Provide the (x, y) coordinate of the cell's center where the given text is located.  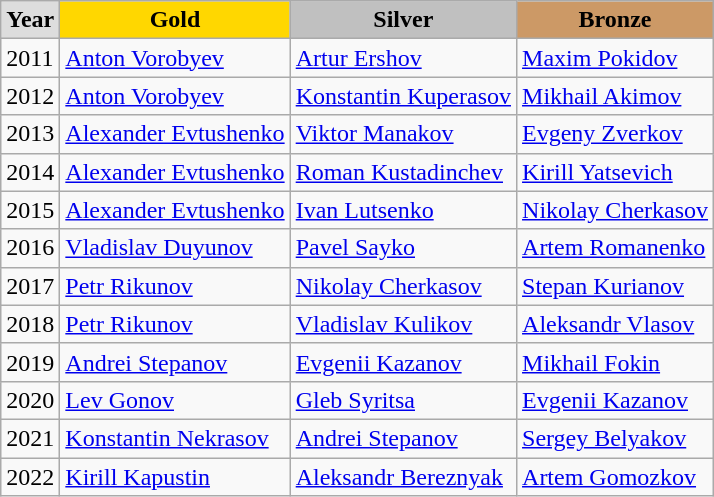
Aleksandr Bereznyak (403, 477)
Gold (175, 20)
Evgeny Zverkov (616, 134)
2013 (30, 134)
Konstantin Kuperasov (403, 96)
2022 (30, 477)
2019 (30, 362)
Pavel Sayko (403, 248)
Kirill Kapustin (175, 477)
Gleb Syritsa (403, 400)
Silver (403, 20)
2018 (30, 324)
Year (30, 20)
Kirill Yatsevich (616, 172)
2016 (30, 248)
2015 (30, 210)
Ivan Lutsenko (403, 210)
2021 (30, 438)
Mikhail Fokin (616, 362)
Roman Kustadinchev (403, 172)
2012 (30, 96)
Artur Ershov (403, 58)
Stepan Kurianov (616, 286)
Bronze (616, 20)
Konstantin Nekrasov (175, 438)
Artem Romanenko (616, 248)
Sergey Belyakov (616, 438)
Aleksandr Vlasov (616, 324)
Vladislav Kulikov (403, 324)
Maxim Pokidov (616, 58)
2014 (30, 172)
2011 (30, 58)
Artem Gomozkov (616, 477)
Vladislav Duyunov (175, 248)
2017 (30, 286)
Lev Gonov (175, 400)
2020 (30, 400)
Viktor Manakov (403, 134)
Mikhail Akimov (616, 96)
